Locate the cell with the specified text and output its (X, Y) center coordinate. 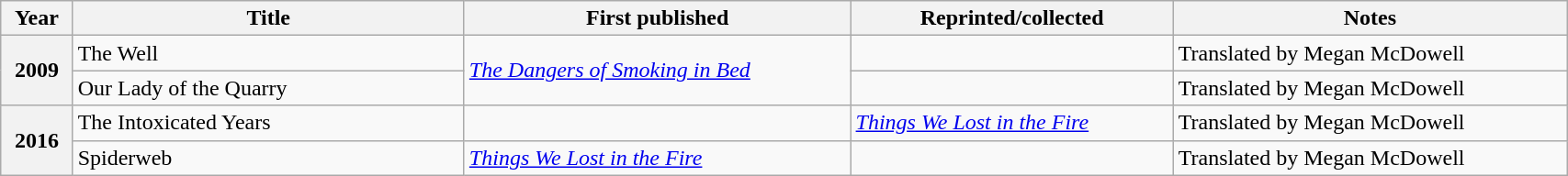
Year (37, 18)
2016 (37, 140)
First published (658, 18)
Spiderweb (268, 158)
The Dangers of Smoking in Bed (658, 71)
Title (268, 18)
Reprinted/collected (1012, 18)
The Well (268, 53)
Our Lady of the Quarry (268, 88)
2009 (37, 71)
Notes (1370, 18)
The Intoxicated Years (268, 123)
